Pinpoint the cell where the given text exists, returning its (X, Y) midpoint coordinate. 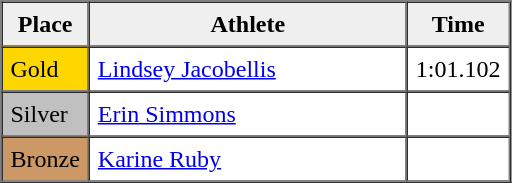
Bronze (46, 158)
Gold (46, 68)
Karine Ruby (248, 158)
Silver (46, 114)
Lindsey Jacobellis (248, 68)
Erin Simmons (248, 114)
Place (46, 24)
Athlete (248, 24)
1:01.102 (458, 68)
Time (458, 24)
